From the cell containing the given text, extract its center point as (X, Y) coordinate. 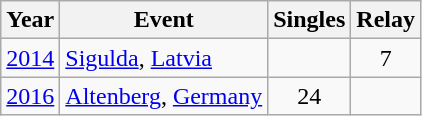
7 (386, 58)
Event (164, 20)
2014 (30, 58)
Altenberg, Germany (164, 96)
Year (30, 20)
Relay (386, 20)
24 (310, 96)
2016 (30, 96)
Sigulda, Latvia (164, 58)
Singles (310, 20)
